Extract the [X, Y] coordinate from the center of the cell holding the provided text.  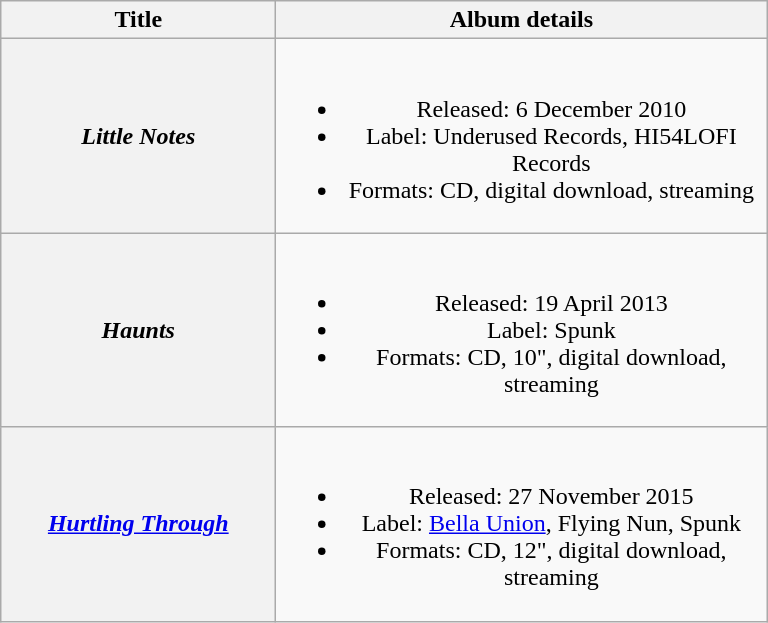
Released: 6 December 2010Label: Underused Records, HI54LOFI RecordsFormats: CD, digital download, streaming [522, 136]
Released: 27 November 2015Label: Bella Union, Flying Nun, SpunkFormats: CD, 12", digital download, streaming [522, 524]
Little Notes [138, 136]
Title [138, 20]
Hurtling Through [138, 524]
Haunts [138, 330]
Released: 19 April 2013Label: SpunkFormats: CD, 10", digital download, streaming [522, 330]
Album details [522, 20]
